Identify which cell holds the provided text, then report its [x, y] central coordinate. 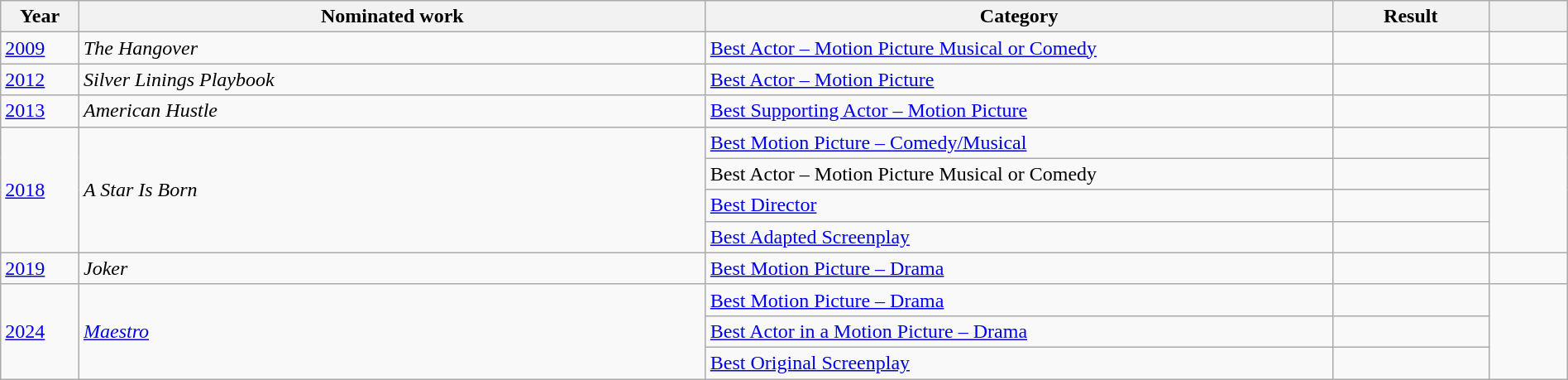
Best Original Screenplay [1019, 363]
2019 [40, 268]
Year [40, 17]
Maestro [392, 331]
Best Adapted Screenplay [1019, 237]
Joker [392, 268]
The Hangover [392, 48]
Best Actor – Motion Picture [1019, 79]
American Hustle [392, 111]
2009 [40, 48]
2013 [40, 111]
Best Supporting Actor – Motion Picture [1019, 111]
2012 [40, 79]
Nominated work [392, 17]
Result [1411, 17]
Best Director [1019, 205]
Best Actor in a Motion Picture – Drama [1019, 331]
Category [1019, 17]
Best Motion Picture – Comedy/Musical [1019, 142]
Silver Linings Playbook [392, 79]
2024 [40, 331]
2018 [40, 190]
A Star Is Born [392, 190]
